Extract the (X, Y) coordinate from the center of the cell holding the provided text.  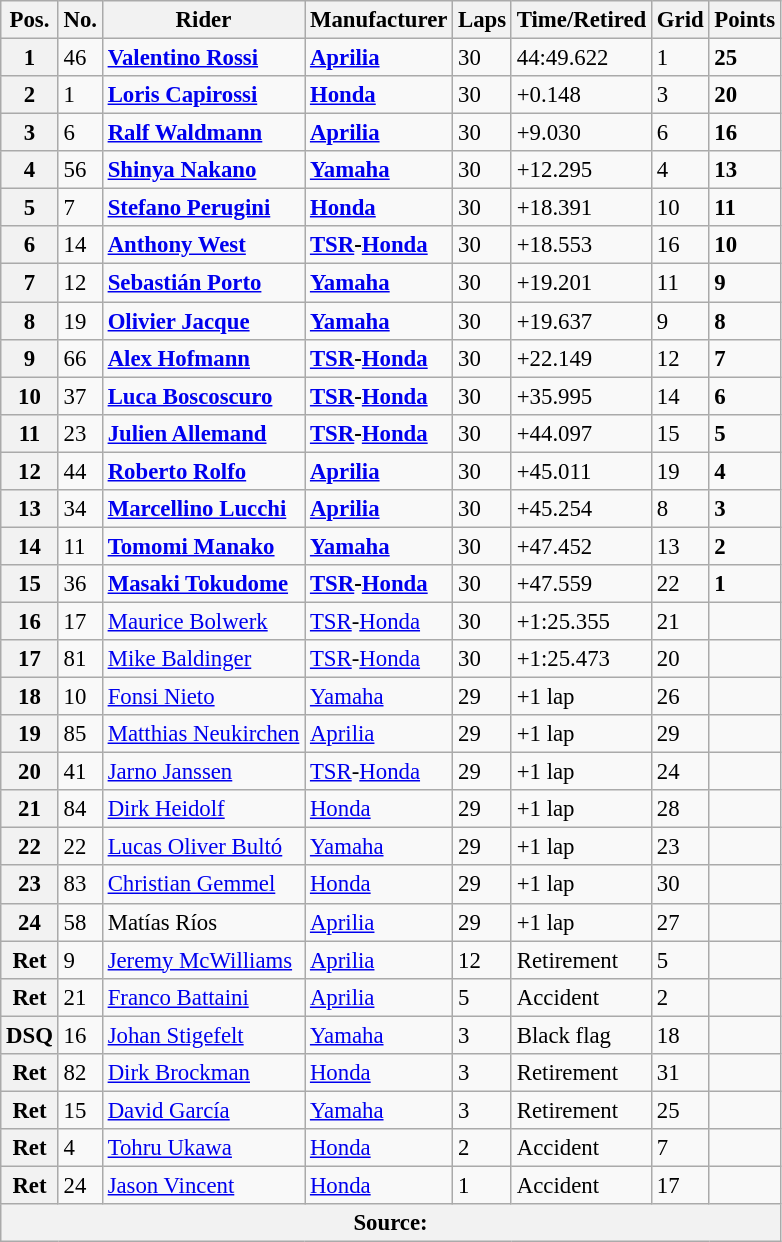
Ralf Waldmann (203, 133)
Loris Capirossi (203, 95)
No. (80, 20)
+18.553 (581, 245)
56 (80, 170)
46 (80, 58)
Fonsi Nieto (203, 697)
Tomomi Manako (203, 546)
Grid (680, 20)
+45.011 (581, 471)
36 (80, 584)
+19.201 (581, 283)
37 (80, 396)
Tohru Ukawa (203, 1148)
26 (680, 697)
+12.295 (581, 170)
+47.452 (581, 546)
+35.995 (581, 396)
+1:25.473 (581, 659)
Pos. (30, 20)
+47.559 (581, 584)
81 (80, 659)
Points (744, 20)
Shinya Nakano (203, 170)
Roberto Rolfo (203, 471)
Maurice Bolwerk (203, 621)
Valentino Rossi (203, 58)
Sebastián Porto (203, 283)
Luca Boscoscuro (203, 396)
+22.149 (581, 358)
Rider (203, 20)
85 (80, 734)
Lucas Oliver Bultó (203, 847)
66 (80, 358)
+9.030 (581, 133)
58 (80, 922)
27 (680, 922)
Jason Vincent (203, 1185)
Franco Battaini (203, 997)
Olivier Jacque (203, 321)
Jeremy McWilliams (203, 960)
Alex Hofmann (203, 358)
41 (80, 772)
Source: (391, 1223)
Julien Allemand (203, 433)
Stefano Perugini (203, 208)
Manufacturer (379, 20)
Dirk Brockman (203, 1073)
Time/Retired (581, 20)
DSQ (30, 1035)
Matthias Neukirchen (203, 734)
Anthony West (203, 245)
Mike Baldinger (203, 659)
Matías Ríos (203, 922)
+44.097 (581, 433)
31 (680, 1073)
Jarno Janssen (203, 772)
82 (80, 1073)
44 (80, 471)
Black flag (581, 1035)
+19.637 (581, 321)
Johan Stigefelt (203, 1035)
28 (680, 809)
44:49.622 (581, 58)
+18.391 (581, 208)
Dirk Heidolf (203, 809)
+1:25.355 (581, 621)
83 (80, 885)
34 (80, 509)
+45.254 (581, 509)
David García (203, 1110)
+0.148 (581, 95)
Christian Gemmel (203, 885)
84 (80, 809)
Marcellino Lucchi (203, 509)
Laps (482, 20)
Masaki Tokudome (203, 584)
